Locate the cell with the specified text and output its (X, Y) center coordinate. 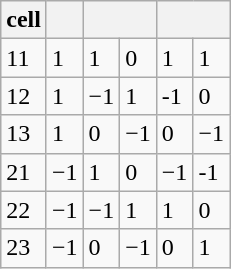
21 (24, 172)
23 (24, 248)
13 (24, 134)
11 (24, 58)
22 (24, 210)
cell (24, 20)
12 (24, 96)
